Identify which cell holds the provided text, then report its (X, Y) central coordinate. 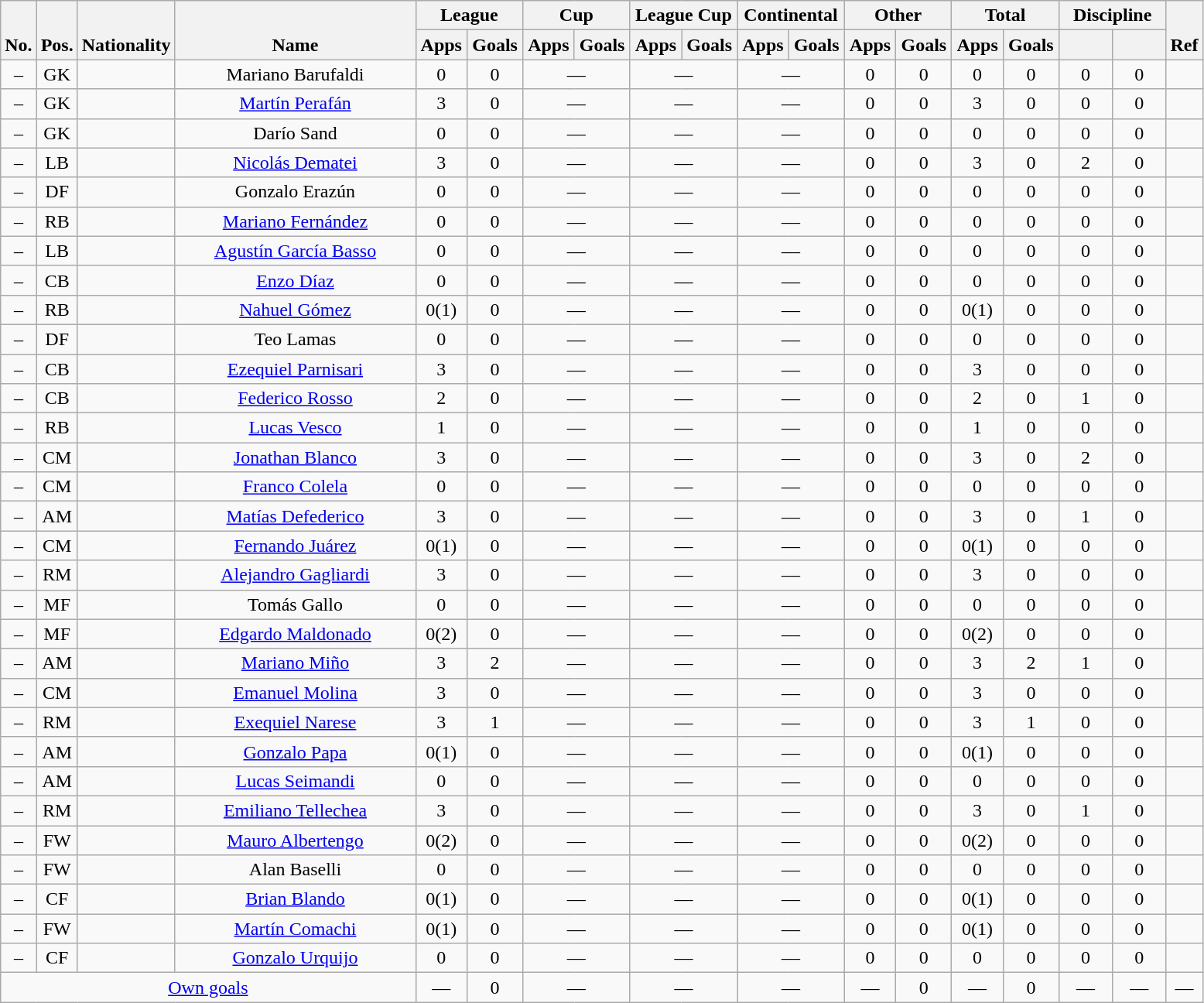
Mariano Barufaldi (296, 74)
Martín Perafán (296, 104)
No. (19, 30)
Tomás Gallo (296, 604)
Edgardo Maldonado (296, 634)
Agustín García Basso (296, 251)
Emiliano Tellechea (296, 810)
Lucas Seimandi (296, 781)
Own goals (208, 988)
Nahuel Gómez (296, 310)
Alejandro Gagliardi (296, 575)
Federico Rosso (296, 399)
Gonzalo Urquijo (296, 958)
League (469, 15)
Total (1006, 15)
Lucas Vesco (296, 428)
Other (898, 15)
Continental (791, 15)
Ezequiel Parnisari (296, 369)
Darío Sand (296, 133)
Nationality (126, 30)
Nicolás Dematei (296, 163)
Mauro Albertengo (296, 840)
Jonathan Blanco (296, 457)
Brian Blando (296, 899)
Matías Defederico (296, 516)
Pos. (57, 30)
Discipline (1113, 15)
Gonzalo Papa (296, 751)
Martín Comachi (296, 929)
Alan Baselli (296, 870)
Mariano Miño (296, 663)
Name (296, 30)
Enzo Díaz (296, 280)
Emanuel Molina (296, 693)
Franco Colela (296, 487)
Exequiel Narese (296, 722)
Mariano Fernández (296, 221)
Gonzalo Erazún (296, 192)
Cup (577, 15)
Fernando Juárez (296, 546)
Ref (1184, 30)
Teo Lamas (296, 339)
League Cup (684, 15)
